Return the (x, y) coordinate for the center point of the cell that contains the specified text.  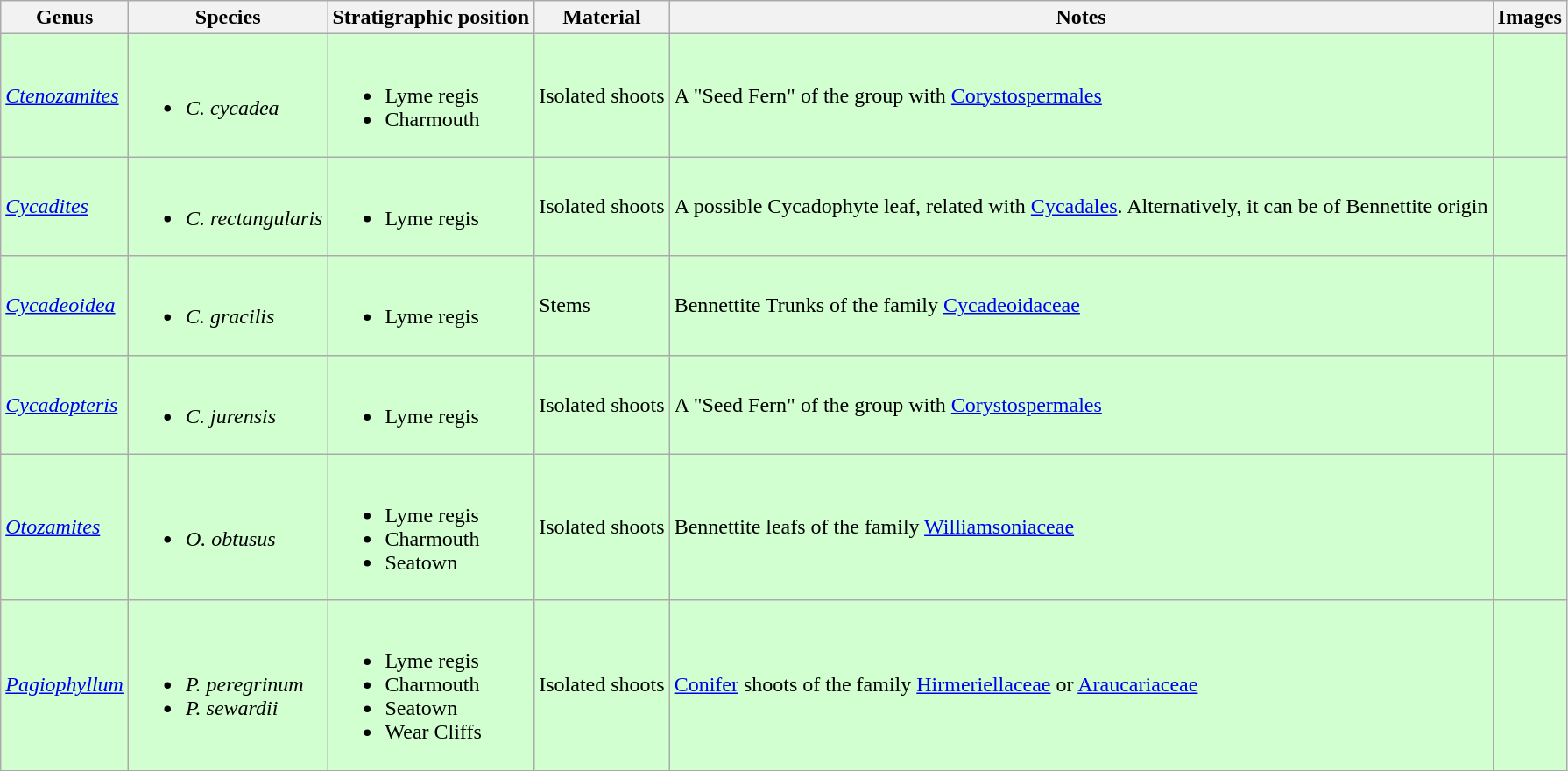
Bennettite leafs of the family Williamsoniaceae (1081, 527)
Otozamites (65, 527)
Images (1529, 18)
Cycadeoidea (65, 305)
C. gracilis (228, 305)
Conifer shoots of the family Hirmeriellaceae or Araucariaceae (1081, 685)
C. cycadea (228, 95)
O. obtusus (228, 527)
Stems (602, 305)
C. rectangularis (228, 207)
Lyme regisCharmouth (431, 95)
Stratigraphic position (431, 18)
Ctenozamites (65, 95)
Notes (1081, 18)
Material (602, 18)
Bennettite Trunks of the family Cycadeoidaceae (1081, 305)
Lyme regisCharmouthSeatown (431, 527)
Genus (65, 18)
A possible Cycadophyte leaf, related with Cycadales. Alternatively, it can be of Bennettite origin (1081, 207)
Lyme regisCharmouthSeatownWear Cliffs (431, 685)
C. jurensis (228, 405)
Cycadites (65, 207)
Species (228, 18)
P. peregrinumP. sewardii (228, 685)
Cycadopteris (65, 405)
Pagiophyllum (65, 685)
